Provide the (X, Y) coordinate of the cell's center where the given text is located.  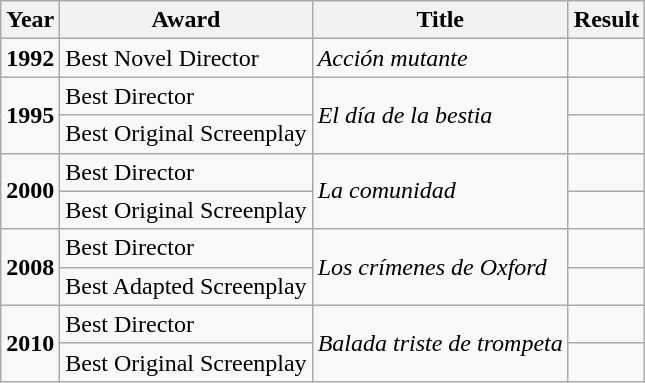
1995 (30, 115)
Los crímenes de Oxford (440, 267)
Year (30, 20)
1992 (30, 58)
2010 (30, 343)
2008 (30, 267)
Balada triste de trompeta (440, 343)
Acción mutante (440, 58)
Result (606, 20)
Award (186, 20)
2000 (30, 191)
El día de la bestia (440, 115)
Title (440, 20)
La comunidad (440, 191)
Best Adapted Screenplay (186, 286)
Best Novel Director (186, 58)
